Extract the [x, y] coordinate from the center of the cell holding the provided text.  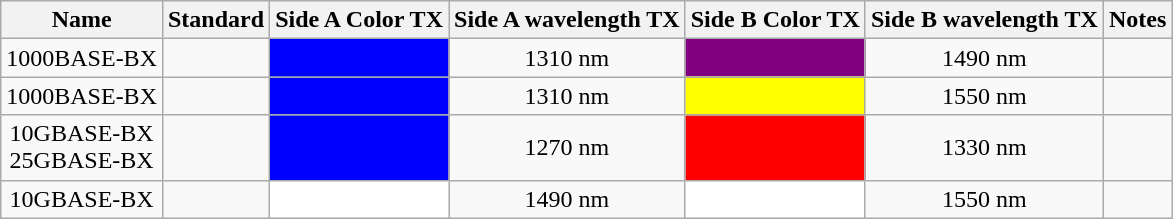
Standard [216, 20]
10GBASE-BX [82, 199]
Name [82, 20]
Side B wavelength TX [984, 20]
10GBASE-BX 25GBASE-BX [82, 148]
Side A wavelength TX [566, 20]
Side A Color TX [360, 20]
Notes [1137, 20]
1330 nm [984, 148]
1270 nm [566, 148]
Side B Color TX [775, 20]
